Detect which cell encompasses the target text, then output its [X, Y] center coordinate. 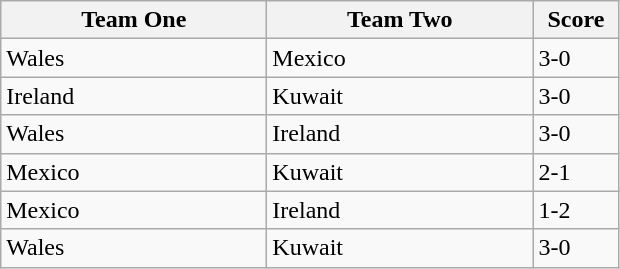
Score [576, 20]
Team One [134, 20]
1-2 [576, 210]
Team Two [400, 20]
2-1 [576, 172]
